Determine the [x, y] coordinate at the center of the cell enclosing the given text.  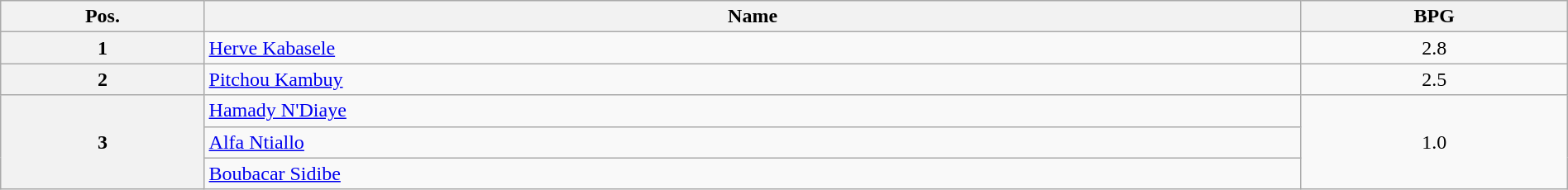
BPG [1434, 17]
2 [103, 79]
Boubacar Sidibe [753, 173]
1 [103, 48]
Hamady N'Diaye [753, 111]
3 [103, 142]
Pitchou Kambuy [753, 79]
Pos. [103, 17]
Name [753, 17]
Herve Kabasele [753, 48]
2.8 [1434, 48]
1.0 [1434, 142]
Alfa Ntiallo [753, 142]
2.5 [1434, 79]
